Return the (X, Y) coordinate for the center point of the cell that contains the specified text.  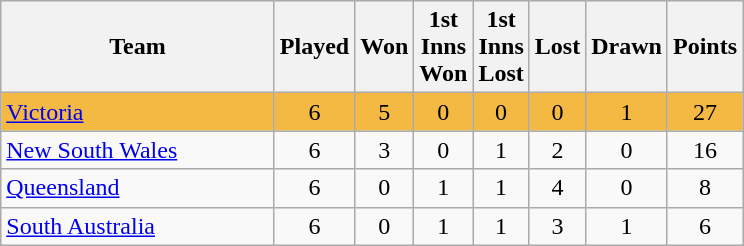
Played (314, 47)
1st Inns Won (444, 47)
Won (384, 47)
5 (384, 112)
South Australia (138, 226)
4 (557, 188)
Victoria (138, 112)
8 (704, 188)
Drawn (627, 47)
Lost (557, 47)
1st Inns Lost (501, 47)
New South Wales (138, 150)
Queensland (138, 188)
27 (704, 112)
Points (704, 47)
2 (557, 150)
Team (138, 47)
16 (704, 150)
